Identify which cell holds the provided text, then report its (X, Y) central coordinate. 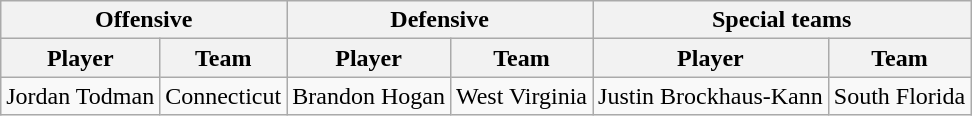
West Virginia (521, 96)
Jordan Todman (80, 96)
Defensive (440, 20)
Brandon Hogan (369, 96)
Special teams (782, 20)
South Florida (899, 96)
Justin Brockhaus-Kann (711, 96)
Offensive (144, 20)
Connecticut (224, 96)
